Pinpoint the cell where the given text exists, returning its (x, y) midpoint coordinate. 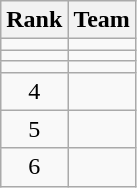
4 (34, 91)
Rank (34, 20)
5 (34, 129)
Team (102, 20)
6 (34, 167)
